For the text-containing cell, return its midpoint in (x, y) coordinate format. 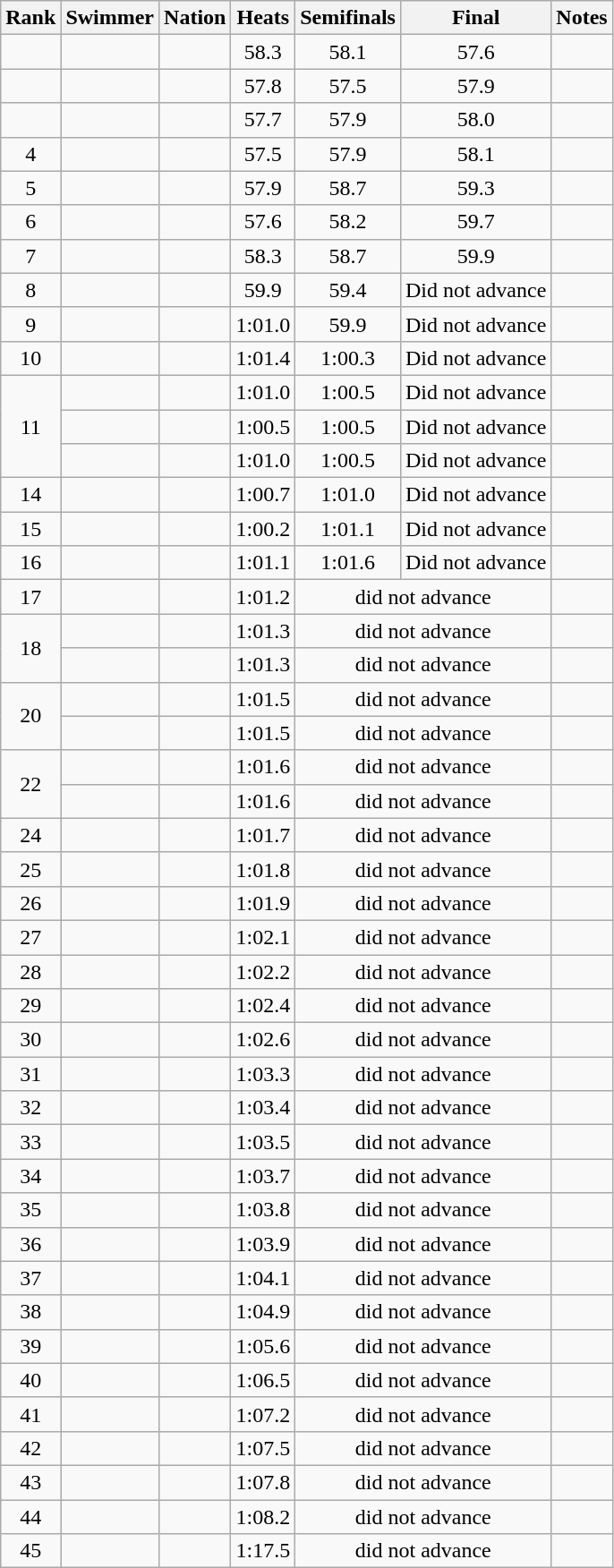
10 (30, 358)
Nation (195, 18)
44 (30, 1517)
57.8 (263, 86)
1:01.9 (263, 903)
1:17.5 (263, 1551)
1:01.2 (263, 597)
59.4 (348, 290)
Swimmer (110, 18)
14 (30, 495)
40 (30, 1380)
41 (30, 1414)
57.7 (263, 120)
1:08.2 (263, 1517)
27 (30, 937)
9 (30, 324)
1:02.1 (263, 937)
1:03.4 (263, 1108)
43 (30, 1482)
24 (30, 835)
33 (30, 1142)
22 (30, 784)
Final (475, 18)
1:01.4 (263, 358)
1:03.8 (263, 1210)
5 (30, 188)
1:03.7 (263, 1176)
29 (30, 1006)
Semifinals (348, 18)
34 (30, 1176)
18 (30, 648)
1:00.7 (263, 495)
59.7 (475, 222)
1:03.3 (263, 1074)
20 (30, 716)
31 (30, 1074)
8 (30, 290)
1:02.6 (263, 1040)
38 (30, 1312)
28 (30, 971)
4 (30, 154)
1:02.2 (263, 971)
45 (30, 1551)
1:00.2 (263, 529)
37 (30, 1278)
11 (30, 426)
1:07.8 (263, 1482)
26 (30, 903)
36 (30, 1244)
32 (30, 1108)
1:07.5 (263, 1448)
58.0 (475, 120)
39 (30, 1346)
30 (30, 1040)
1:05.6 (263, 1346)
35 (30, 1210)
Notes (582, 18)
1:03.5 (263, 1142)
1:04.1 (263, 1278)
1:07.2 (263, 1414)
Rank (30, 18)
1:02.4 (263, 1006)
6 (30, 222)
1:03.9 (263, 1244)
1:04.9 (263, 1312)
59.3 (475, 188)
15 (30, 529)
25 (30, 869)
7 (30, 256)
Heats (263, 18)
42 (30, 1448)
17 (30, 597)
1:01.7 (263, 835)
16 (30, 563)
1:06.5 (263, 1380)
1:00.3 (348, 358)
1:01.8 (263, 869)
58.2 (348, 222)
